Identify which cell holds the provided text, then report its [x, y] central coordinate. 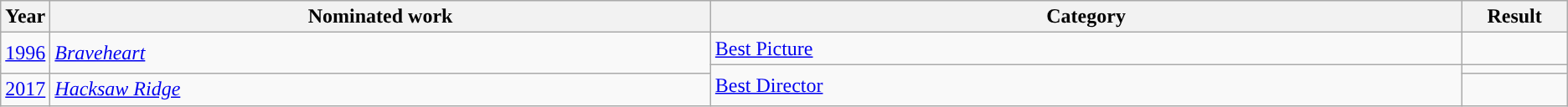
Braveheart [380, 53]
Result [1514, 17]
Category [1086, 17]
Best Director [1086, 85]
Year [25, 17]
Best Picture [1086, 48]
Nominated work [380, 17]
1996 [25, 53]
Hacksaw Ridge [380, 89]
2017 [25, 89]
